Return (X, Y) of the center of cell containing provided text 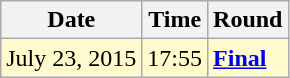
Final (248, 58)
Date (72, 20)
Time (175, 20)
Round (248, 20)
July 23, 2015 (72, 58)
17:55 (175, 58)
